Return (x, y) of the center of cell containing provided text 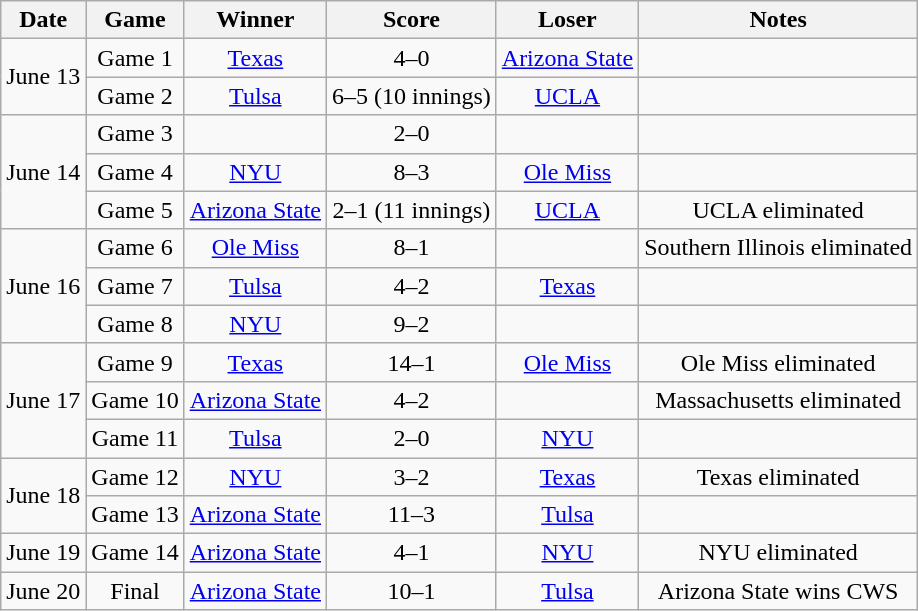
Game 6 (135, 248)
11–3 (412, 515)
Ole Miss eliminated (778, 362)
9–2 (412, 324)
10–1 (412, 591)
June 19 (44, 553)
Game 12 (135, 477)
Arizona State wins CWS (778, 591)
Notes (778, 20)
3–2 (412, 477)
6–5 (10 innings) (412, 96)
Game 11 (135, 438)
NYU eliminated (778, 553)
June 14 (44, 172)
Game 1 (135, 58)
Game 8 (135, 324)
Game 13 (135, 515)
UCLA eliminated (778, 210)
Winner (255, 20)
Game 9 (135, 362)
Texas eliminated (778, 477)
Game 5 (135, 210)
8–1 (412, 248)
4–1 (412, 553)
Final (135, 591)
June 18 (44, 496)
Game 4 (135, 172)
2–1 (11 innings) (412, 210)
Score (412, 20)
Game (135, 20)
Date (44, 20)
Massachusetts eliminated (778, 400)
June 13 (44, 77)
4–0 (412, 58)
Southern Illinois eliminated (778, 248)
Game 3 (135, 134)
14–1 (412, 362)
June 17 (44, 400)
Game 14 (135, 553)
Loser (567, 20)
8–3 (412, 172)
Game 10 (135, 400)
Game 2 (135, 96)
June 20 (44, 591)
Game 7 (135, 286)
June 16 (44, 286)
